For the text-containing cell, return its midpoint in (x, y) coordinate format. 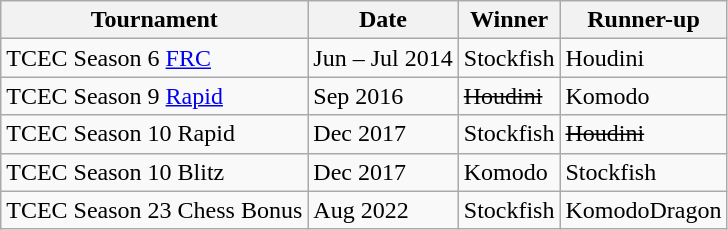
Tournament (154, 20)
Date (383, 20)
TCEC Season 23 Chess Bonus (154, 210)
Sep 2016 (383, 96)
TCEC Season 10 Rapid (154, 134)
Runner-up (644, 20)
Jun – Jul 2014 (383, 58)
TCEC Season 9 Rapid (154, 96)
Aug 2022 (383, 210)
KomodoDragon (644, 210)
Winner (509, 20)
TCEC Season 6 FRC (154, 58)
TCEC Season 10 Blitz (154, 172)
